Provide the [x, y] coordinate of the cell's center where the given text is located.  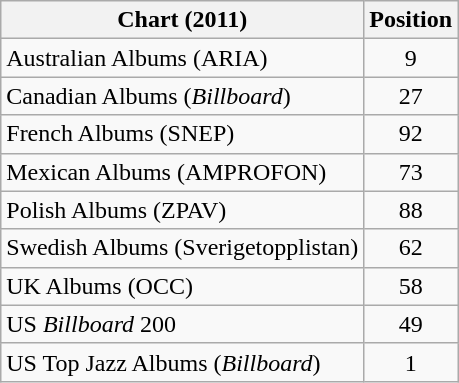
88 [411, 210]
Swedish Albums (Sverigetopplistan) [182, 248]
US Billboard 200 [182, 324]
92 [411, 134]
Mexican Albums (AMPROFON) [182, 172]
Polish Albums (ZPAV) [182, 210]
9 [411, 58]
1 [411, 362]
French Albums (SNEP) [182, 134]
US Top Jazz Albums (Billboard) [182, 362]
73 [411, 172]
Chart (2011) [182, 20]
Position [411, 20]
62 [411, 248]
49 [411, 324]
58 [411, 286]
Australian Albums (ARIA) [182, 58]
27 [411, 96]
Canadian Albums (Billboard) [182, 96]
UK Albums (OCC) [182, 286]
